Capture the cell that displays the provided text and extract its (x, y) central coordinate. 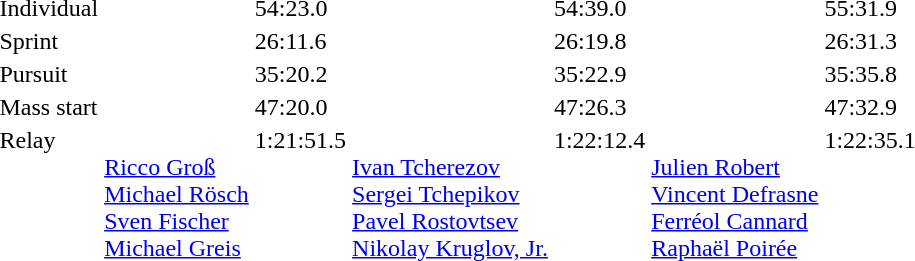
47:26.3 (599, 107)
35:20.2 (300, 74)
47:20.0 (300, 107)
35:22.9 (599, 74)
26:11.6 (300, 41)
26:19.8 (599, 41)
